Locate the cell with the specified text and output its (X, Y) center coordinate. 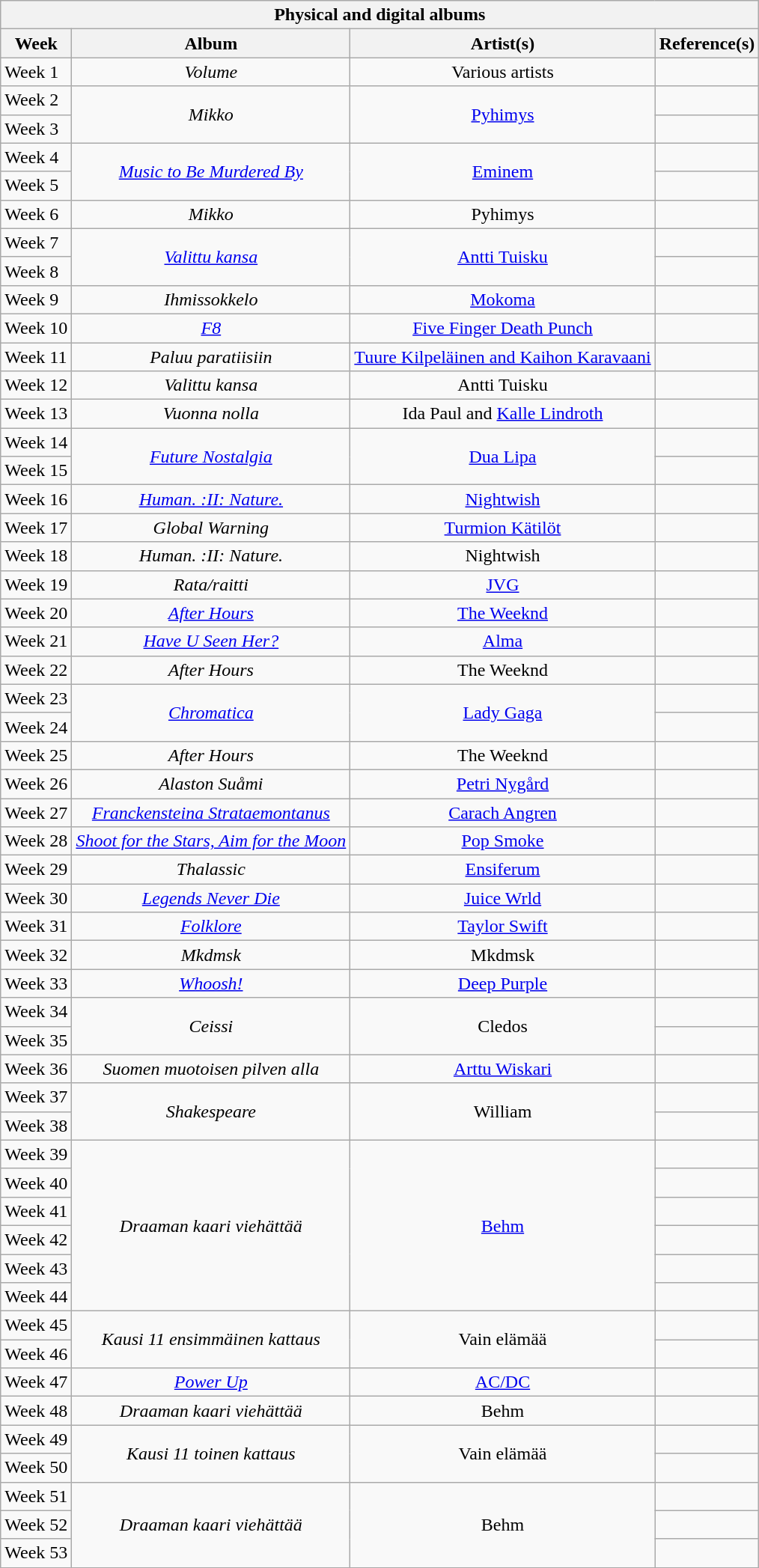
Tuure Kilpeläinen and Kaihon Karavaani (503, 357)
Week 15 (36, 471)
Shoot for the Stars, Aim for the Moon (211, 841)
Week 41 (36, 1211)
Vuonna nolla (211, 414)
Week 22 (36, 670)
Carach Angren (503, 812)
Week 53 (36, 1553)
Week 11 (36, 357)
AC/DC (503, 1382)
Music to Be Murdered By (211, 171)
Week 34 (36, 1012)
Week 37 (36, 1097)
Kausi 11 ensimmäinen kattaus (211, 1340)
Five Finger Death Punch (503, 328)
Alaston Suåmi (211, 784)
Week 49 (36, 1439)
Have U Seen Her? (211, 641)
Week 7 (36, 242)
Week 51 (36, 1496)
William (503, 1111)
Week 48 (36, 1411)
Ida Paul and Kalle Lindroth (503, 414)
Reference(s) (707, 43)
Rata/raitti (211, 585)
Petri Nygård (503, 784)
Lady Gaga (503, 713)
Week 28 (36, 841)
Week 23 (36, 698)
F8 (211, 328)
Week 13 (36, 414)
Week 6 (36, 214)
Week 4 (36, 157)
Week 50 (36, 1468)
Week 30 (36, 898)
Pop Smoke (503, 841)
Week 25 (36, 755)
Franckensteina Strataemontanus (211, 812)
Legends Never Die (211, 898)
Week 45 (36, 1326)
Shakespeare (211, 1111)
Chromatica (211, 713)
Week 19 (36, 585)
Paluu paratiisiin (211, 357)
Suomen muotoisen pilven alla (211, 1069)
JVG (503, 585)
Week 44 (36, 1297)
Week 9 (36, 299)
Week 40 (36, 1183)
Week 16 (36, 499)
Week 36 (36, 1069)
Week 42 (36, 1239)
Week 12 (36, 385)
Week 32 (36, 955)
Week 14 (36, 442)
Week 18 (36, 556)
Week 2 (36, 100)
Week 31 (36, 927)
Week (36, 43)
Volume (211, 72)
Week 26 (36, 784)
Week 35 (36, 1040)
Deep Purple (503, 983)
Kausi 11 toinen kattaus (211, 1453)
Taylor Swift (503, 927)
Week 21 (36, 641)
Week 20 (36, 613)
Week 10 (36, 328)
Arttu Wiskari (503, 1069)
Week 27 (36, 812)
Folklore (211, 927)
Alma (503, 641)
Week 8 (36, 271)
Thalassic (211, 870)
Future Nostalgia (211, 457)
Week 38 (36, 1126)
Week 43 (36, 1269)
Week 39 (36, 1154)
Week 47 (36, 1382)
Artist(s) (503, 43)
Ensiferum (503, 870)
Turmion Kätilöt (503, 528)
Various artists (503, 72)
Ceissi (211, 1026)
Week 5 (36, 186)
Dua Lipa (503, 457)
Week 1 (36, 72)
Album (211, 43)
Eminem (503, 171)
Power Up (211, 1382)
Week 24 (36, 727)
Week 3 (36, 129)
Cledos (503, 1026)
Week 17 (36, 528)
Week 52 (36, 1525)
Physical and digital albums (380, 15)
Week 46 (36, 1354)
Ihmissokkelo (211, 299)
Global Warning (211, 528)
Whoosh! (211, 983)
Week 33 (36, 983)
Mokoma (503, 299)
Juice Wrld (503, 898)
Week 29 (36, 870)
